Pinpoint the cell where the given text exists, returning its [x, y] midpoint coordinate. 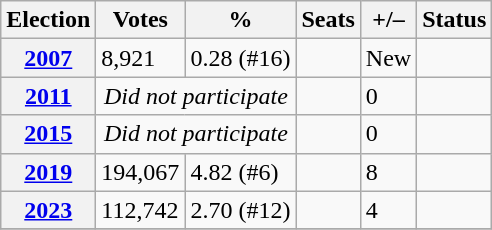
Seats [328, 20]
2019 [48, 172]
Votes [140, 20]
Status [454, 20]
0.28 (#16) [240, 58]
Election [48, 20]
2011 [48, 96]
4 [388, 210]
2015 [48, 134]
194,067 [140, 172]
+/– [388, 20]
112,742 [140, 210]
2023 [48, 210]
2.70 (#12) [240, 210]
8,921 [140, 58]
% [240, 20]
8 [388, 172]
4.82 (#6) [240, 172]
New [388, 58]
2007 [48, 58]
